Return [x, y] of the center of cell containing provided text 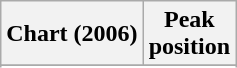
Chart (2006) [72, 34]
Peakposition [189, 34]
